From the cell containing the given text, extract its center point as (x, y) coordinate. 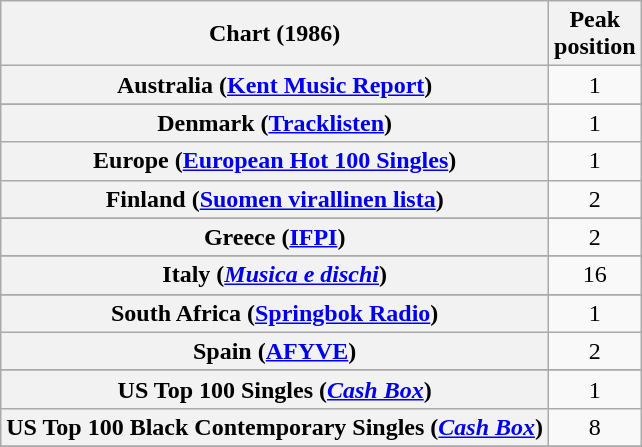
Greece (IFPI) (275, 237)
US Top 100 Black Contemporary Singles (Cash Box) (275, 427)
Europe (European Hot 100 Singles) (275, 161)
Australia (Kent Music Report) (275, 85)
Spain (AFYVE) (275, 351)
South Africa (Springbok Radio) (275, 313)
16 (595, 275)
Finland (Suomen virallinen lista) (275, 199)
Italy (Musica e dischi) (275, 275)
8 (595, 427)
US Top 100 Singles (Cash Box) (275, 389)
Denmark (Tracklisten) (275, 123)
Chart (1986) (275, 34)
Peakposition (595, 34)
